Pinpoint the cell where the given text exists, returning its [X, Y] midpoint coordinate. 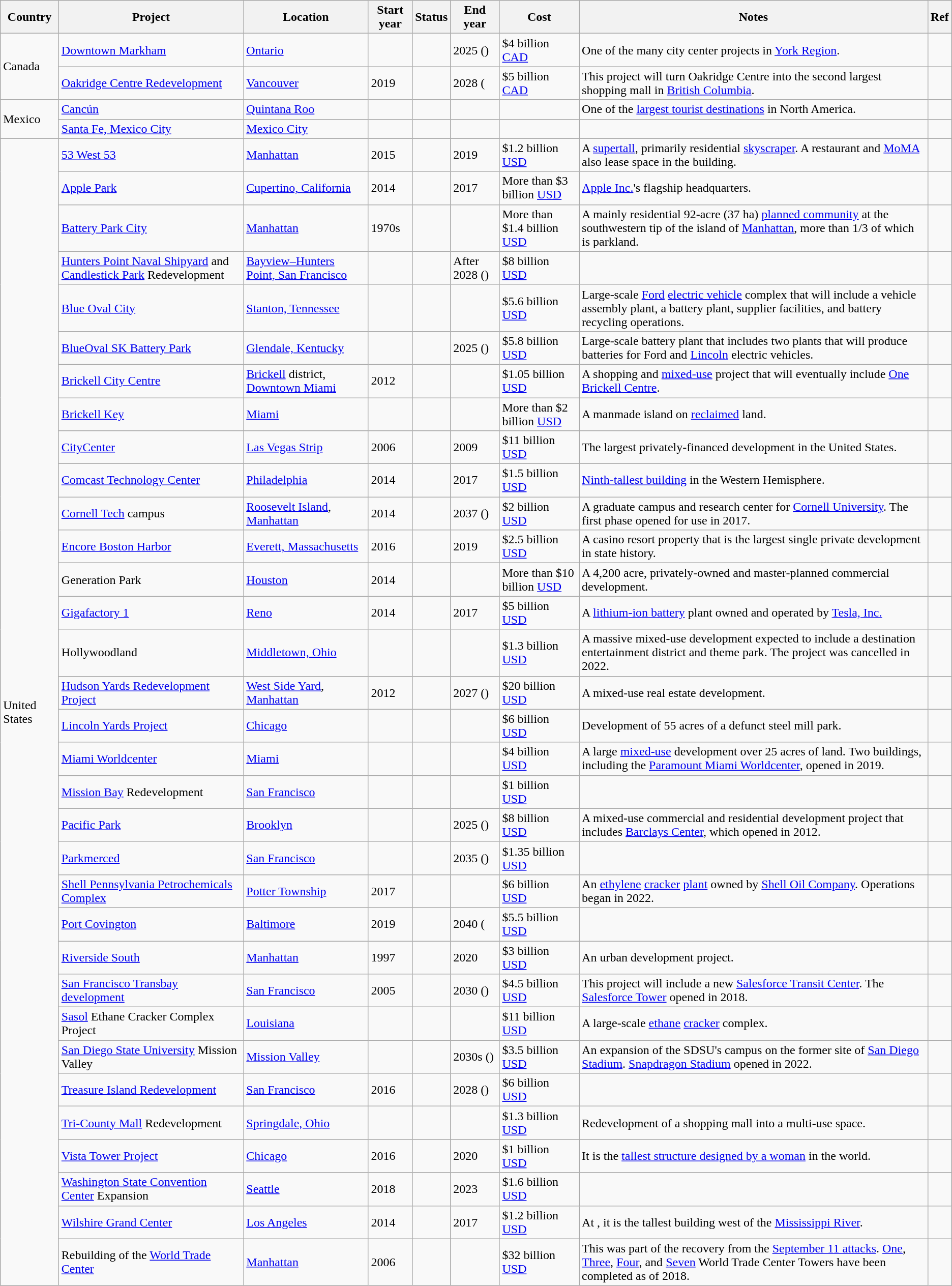
Miami Worldcenter [151, 759]
2037 () [475, 514]
Battery Park City [151, 228]
$20 billion USD [539, 693]
$1.05 billion USD [539, 381]
2040 ( [475, 924]
Reno [306, 612]
Gigafactory 1 [151, 612]
United States [29, 712]
2028 ( [475, 83]
A 4,200 acre, privately-owned and master-planned commercial development. [754, 580]
$3 billion USD [539, 957]
Mexico [29, 119]
Everett, Massachusetts [306, 546]
An expansion of the SDSU's campus on the former site of San Diego Stadium. Snapdragon Stadium opened in 2022. [754, 1057]
Status [431, 17]
A shopping and mixed-use project that will eventually include One Brickell Centre. [754, 381]
More than $3 billion USD [539, 188]
$5.6 billion USD [539, 308]
This project will turn Oakridge Centre into the second largest shopping mall in British Columbia. [754, 83]
$4 billion USD [539, 759]
At , it is the tallest building west of the Mississippi River. [754, 1222]
Tri-County Mall Redevelopment [151, 1123]
A mixed-use commercial and residential development project that includes Barclays Center, which opened in 2012. [754, 825]
Pacific Park [151, 825]
Hudson Yards Redevelopment Project [151, 693]
Roosevelt Island, Manhattan [306, 514]
A massive mixed-use development expected to include a destination entertainment district and theme park. The project was cancelled in 2022. [754, 653]
Springdale, Ohio [306, 1123]
More than $1.4 billion USD [539, 228]
$1.6 billion USD [539, 1189]
Comcast Technology Center [151, 480]
Brickell district, Downtown Miami [306, 381]
Ref [940, 17]
2023 [475, 1189]
A lithium-ion battery plant owned and operated by Tesla, Inc. [754, 612]
A manmade island on reclaimed land. [754, 414]
Seattle [306, 1189]
Vista Tower Project [151, 1156]
$5 billion CAD [539, 83]
Glendale, Kentucky [306, 348]
$1.5 billion USD [539, 480]
Baltimore [306, 924]
2035 () [475, 858]
Bayview–Hunters Point, San Francisco [306, 268]
2028 () [475, 1090]
Large-scale battery plant that includes two plants that will produce batteries for Ford and Lincoln electric vehicles. [754, 348]
$2 billion USD [539, 514]
$32 billion USD [539, 1262]
Redevelopment of a shopping mall into a multi-use space. [754, 1123]
More than $10 billion USD [539, 580]
After 2028 () [475, 268]
Apple Park [151, 188]
Stanton, Tennessee [306, 308]
Los Angeles [306, 1222]
Philadelphia [306, 480]
Louisiana [306, 1024]
2015 [391, 155]
Oakridge Centre Redevelopment [151, 83]
$1.35 billion USD [539, 858]
Development of 55 acres of a defunct steel mill park. [754, 725]
Parkmerced [151, 858]
BlueOval SK Battery Park [151, 348]
Hollywoodland [151, 653]
1970s [391, 228]
End year [475, 17]
This was part of the recovery from the September 11 attacks. One, Three, Four, and Seven World Trade Center Towers have been completed as of 2018. [754, 1262]
$4.5 billion USD [539, 991]
$2.5 billion USD [539, 546]
Encore Boston Harbor [151, 546]
$5.8 billion USD [539, 348]
One of the largest tourist destinations in North America. [754, 109]
Cornell Tech campus [151, 514]
Brickell Key [151, 414]
$5.5 billion USD [539, 924]
Brickell City Centre [151, 381]
Blue Oval City [151, 308]
Cost [539, 17]
Downtown Markham [151, 50]
2018 [391, 1189]
West Side Yard, Manhattan [306, 693]
A large-scale ethane cracker complex. [754, 1024]
Shell Pennsylvania Petrochemicals Complex [151, 891]
53 West 53 [151, 155]
Sasol Ethane Cracker Complex Project [151, 1024]
CityCenter [151, 448]
A supertall, primarily residential skyscraper. A restaurant and MoMA also lease space in the building. [754, 155]
2009 [475, 448]
Ontario [306, 50]
Treasure Island Redevelopment [151, 1090]
Riverside South [151, 957]
This project will include a new Salesforce Transit Center. The Salesforce Tower opened in 2018. [754, 991]
Rebuilding of the World Trade Center [151, 1262]
Location [306, 17]
A mixed-use real estate development. [754, 693]
Houston [306, 580]
Mexico City [306, 129]
More than $2 billion USD [539, 414]
Start year [391, 17]
Cancún [151, 109]
The largest privately-financed development in the United States. [754, 448]
Middletown, Ohio [306, 653]
A large mixed-use development over 25 acres of land. Two buildings, including the Paramount Miami Worldcenter, opened in 2019. [754, 759]
$4 billion CAD [539, 50]
2027 () [475, 693]
2005 [391, 991]
One of the many city center projects in York Region. [754, 50]
An ethylene cracker plant owned by Shell Oil Company. Operations began in 2022. [754, 891]
Notes [754, 17]
Mission Bay Redevelopment [151, 792]
Quintana Roo [306, 109]
Cupertino, California [306, 188]
Country [29, 17]
Hunters Point Naval Shipyard and Candlestick Park Redevelopment [151, 268]
2030 () [475, 991]
Ninth-tallest building in the Western Hemisphere. [754, 480]
Generation Park [151, 580]
Santa Fe, Mexico City [151, 129]
It is the tallest structure designed by a woman in the world. [754, 1156]
Brooklyn [306, 825]
Mission Valley [306, 1057]
Wilshire Grand Center [151, 1222]
Vancouver [306, 83]
Apple Inc.'s flagship headquarters. [754, 188]
A graduate campus and research center for Cornell University. The first phase opened for use in 2017. [754, 514]
San Francisco Transbay development [151, 991]
An urban development project. [754, 957]
Lincoln Yards Project [151, 725]
Washington State Convention Center Expansion [151, 1189]
$3.5 billion USD [539, 1057]
1997 [391, 957]
Potter Township [306, 891]
$5 billion USD [539, 612]
A mainly residential 92-acre (37 ha) planned community at the southwestern tip of the island of Manhattan, more than 1/3 of which is parkland. [754, 228]
Project [151, 17]
Canada [29, 67]
San Diego State University Mission Valley [151, 1057]
Port Covington [151, 924]
A casino resort property that is the largest single private development in state history. [754, 546]
2030s () [475, 1057]
Las Vegas Strip [306, 448]
